Provide the [X, Y] coordinate of the cell's center where the given text is located.  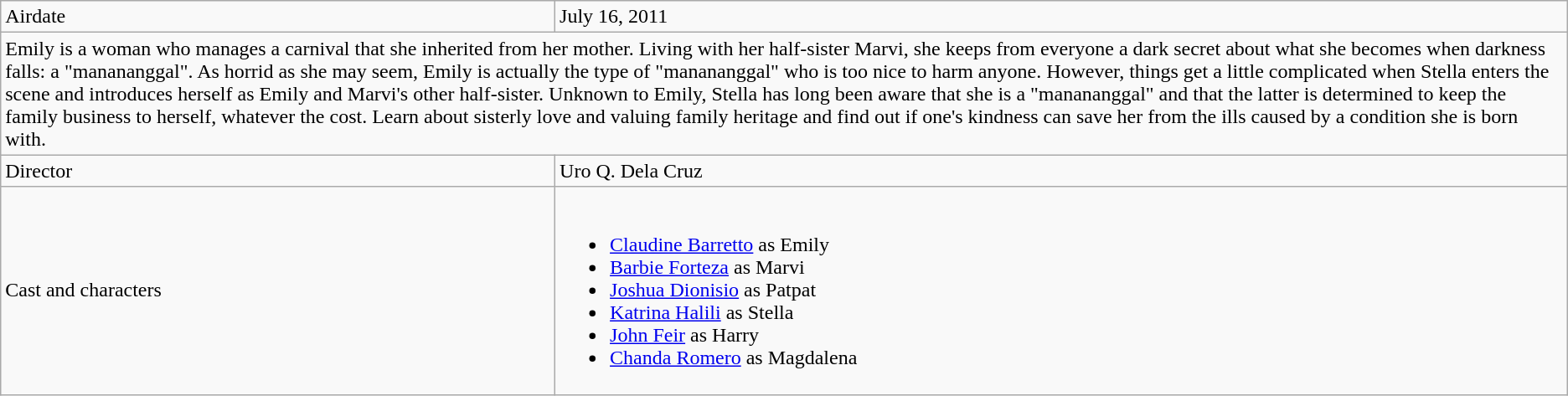
Airdate [278, 17]
Director [278, 171]
Cast and characters [278, 291]
Claudine Barretto as EmilyBarbie Forteza as MarviJoshua Dionisio as PatpatKatrina Halili as StellaJohn Feir as HarryChanda Romero as Magdalena [1062, 291]
Uro Q. Dela Cruz [1062, 171]
July 16, 2011 [1062, 17]
